Find where the given text appears and provide that cell's center as [x, y] coordinate. 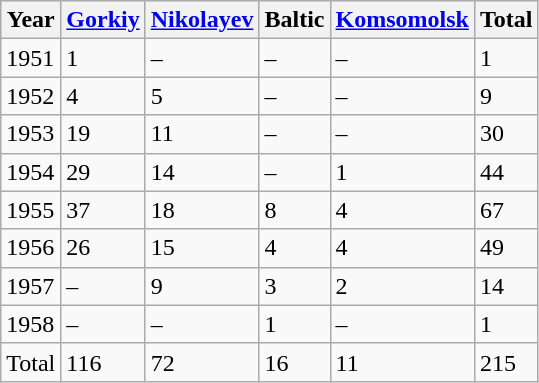
67 [506, 210]
215 [506, 362]
116 [103, 362]
1957 [31, 286]
1951 [31, 58]
18 [202, 210]
30 [506, 134]
1952 [31, 96]
Nikolayev [202, 20]
Baltic [294, 20]
19 [103, 134]
72 [202, 362]
44 [506, 172]
3 [294, 286]
1958 [31, 324]
8 [294, 210]
15 [202, 248]
49 [506, 248]
26 [103, 248]
1953 [31, 134]
1955 [31, 210]
37 [103, 210]
Komsomolsk [402, 20]
Year [31, 20]
1956 [31, 248]
2 [402, 286]
Gorkiy [103, 20]
1954 [31, 172]
5 [202, 96]
29 [103, 172]
16 [294, 362]
